Locate the cell with the specified text and output its (X, Y) center coordinate. 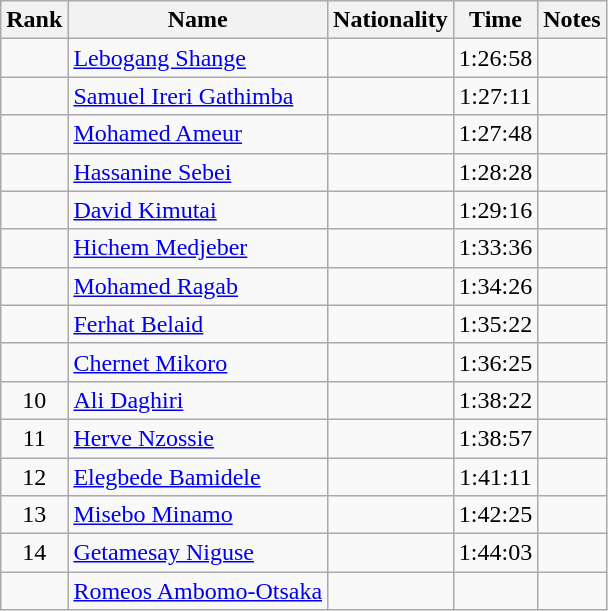
1:42:25 (495, 515)
Elegbede Bamidele (198, 477)
14 (34, 553)
Ferhat Belaid (198, 324)
Ali Daghiri (198, 400)
13 (34, 515)
Nationality (391, 20)
Chernet Mikoro (198, 362)
Notes (572, 20)
10 (34, 400)
1:29:16 (495, 210)
1:28:28 (495, 172)
Getamesay Niguse (198, 553)
Rank (34, 20)
Mohamed Ameur (198, 134)
Romeos Ambomo-Otsaka (198, 591)
Mohamed Ragab (198, 286)
1:34:26 (495, 286)
Name (198, 20)
1:27:11 (495, 96)
12 (34, 477)
1:44:03 (495, 553)
David Kimutai (198, 210)
1:26:58 (495, 58)
Hichem Medjeber (198, 248)
Lebogang Shange (198, 58)
Misebo Minamo (198, 515)
1:41:11 (495, 477)
1:38:22 (495, 400)
Samuel Ireri Gathimba (198, 96)
1:33:36 (495, 248)
1:35:22 (495, 324)
1:36:25 (495, 362)
11 (34, 438)
1:38:57 (495, 438)
Time (495, 20)
Hassanine Sebei (198, 172)
1:27:48 (495, 134)
Herve Nzossie (198, 438)
